Capture the cell that displays the provided text and extract its [x, y] central coordinate. 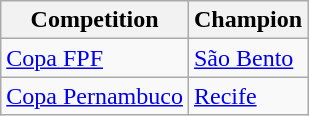
São Bento [248, 58]
Copa FPF [95, 58]
Copa Pernambuco [95, 96]
Competition [95, 20]
Recife [248, 96]
Champion [248, 20]
